Scan for the cell matching the given text and deliver its (x, y) coordinate at center. 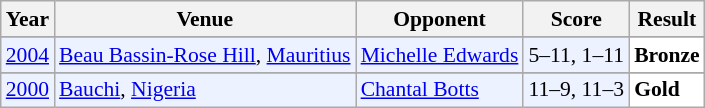
2000 (28, 90)
Chantal Botts (440, 90)
Score (576, 19)
Venue (205, 19)
5–11, 1–11 (576, 55)
Beau Bassin-Rose Hill, Mauritius (205, 55)
Result (667, 19)
Bauchi, Nigeria (205, 90)
11–9, 11–3 (576, 90)
Michelle Edwards (440, 55)
2004 (28, 55)
Bronze (667, 55)
Opponent (440, 19)
Gold (667, 90)
Year (28, 19)
